Capture the cell that displays the provided text and extract its [X, Y] central coordinate. 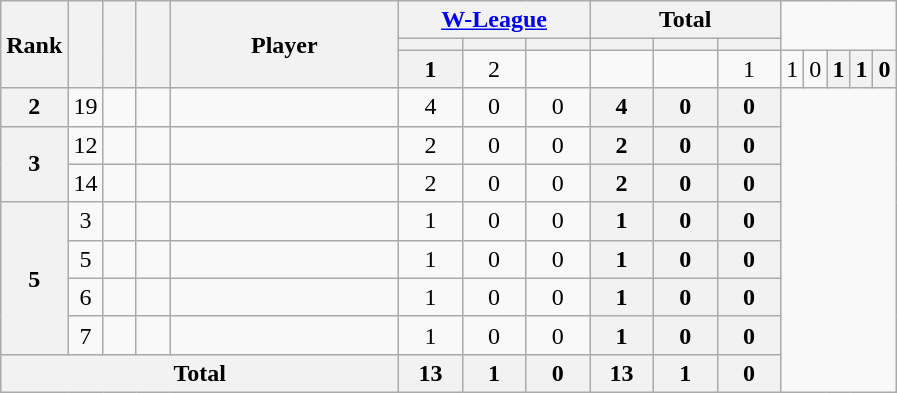
Rank [34, 44]
Player [284, 44]
12 [86, 145]
7 [86, 335]
W-League [494, 20]
19 [86, 107]
14 [86, 183]
6 [86, 297]
